Identify which cell holds the provided text, then report its [X, Y] central coordinate. 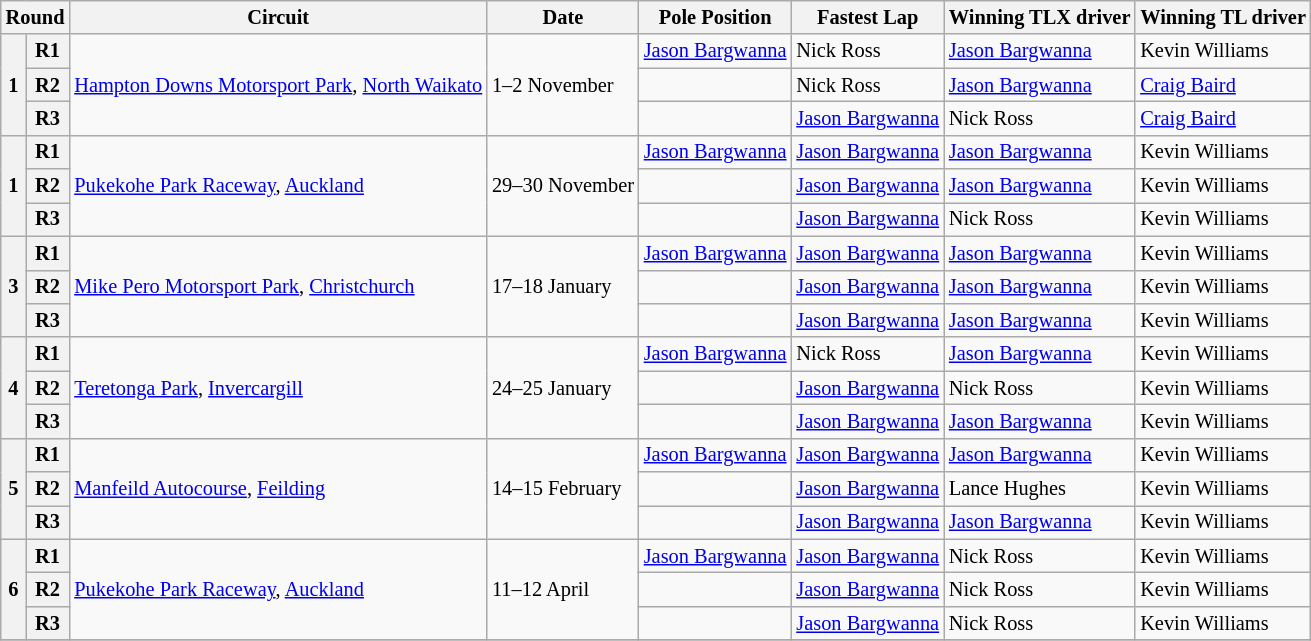
4 [14, 388]
Teretonga Park, Invercargill [278, 388]
Fastest Lap [868, 17]
11–12 April [563, 590]
17–18 January [563, 286]
3 [14, 286]
14–15 February [563, 488]
Winning TL driver [1223, 17]
24–25 January [563, 388]
29–30 November [563, 186]
Pole Position [716, 17]
Manfeild Autocourse, Feilding [278, 488]
Date [563, 17]
Round [36, 17]
5 [14, 488]
Hampton Downs Motorsport Park, North Waikato [278, 84]
Circuit [278, 17]
1–2 November [563, 84]
Mike Pero Motorsport Park, Christchurch [278, 286]
6 [14, 590]
Lance Hughes [1040, 489]
Winning TLX driver [1040, 17]
